Search for the cell housing the specified text and yield its (X, Y) center coordinate. 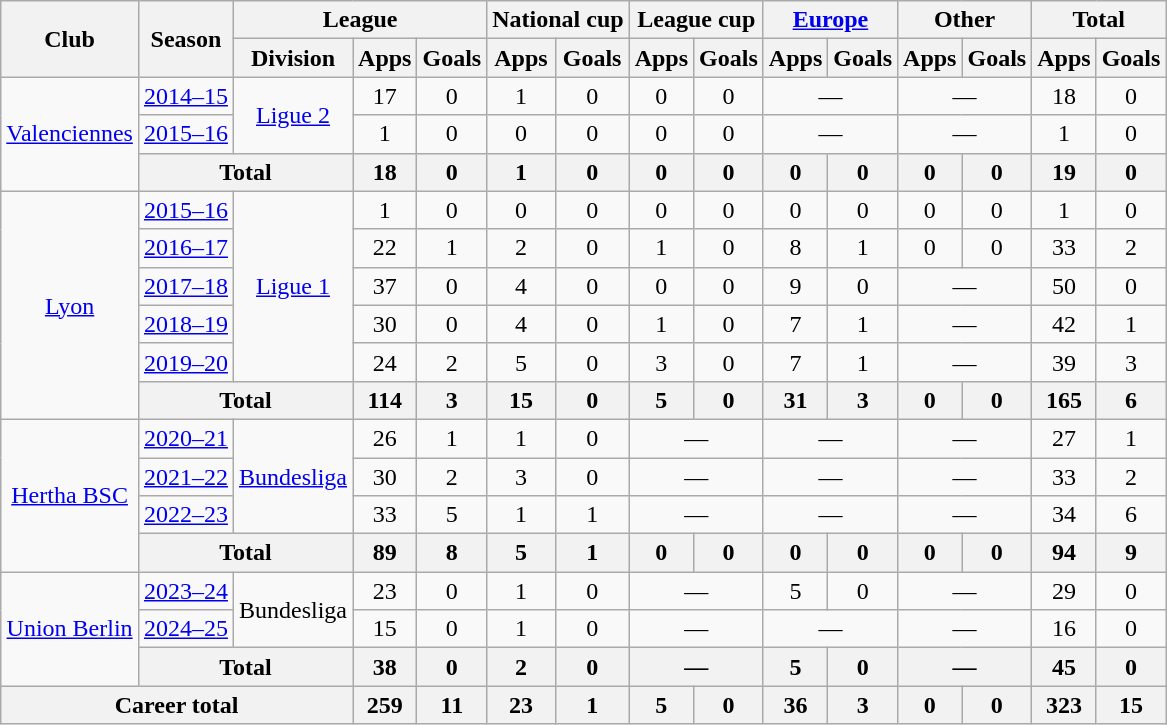
2023–24 (186, 591)
Division (292, 58)
19 (1064, 172)
38 (385, 667)
Ligue 2 (292, 115)
24 (385, 362)
Union Berlin (70, 629)
2018–19 (186, 324)
Season (186, 39)
2016–17 (186, 248)
114 (385, 400)
2017–18 (186, 286)
Other (965, 20)
2019–20 (186, 362)
2021–22 (186, 477)
Hertha BSC (70, 495)
94 (1064, 553)
2014–15 (186, 96)
Europe (830, 20)
31 (795, 400)
165 (1064, 400)
2022–23 (186, 515)
League (360, 20)
16 (1064, 629)
37 (385, 286)
26 (385, 438)
22 (385, 248)
36 (795, 705)
45 (1064, 667)
Lyon (70, 305)
34 (1064, 515)
39 (1064, 362)
27 (1064, 438)
323 (1064, 705)
50 (1064, 286)
2020–21 (186, 438)
42 (1064, 324)
259 (385, 705)
89 (385, 553)
Career total (177, 705)
2024–25 (186, 629)
Valenciennes (70, 134)
Club (70, 39)
League cup (696, 20)
29 (1064, 591)
17 (385, 96)
National cup (558, 20)
Ligue 1 (292, 286)
11 (452, 705)
